Return the [X, Y] coordinate for the center point of the cell that contains the specified text.  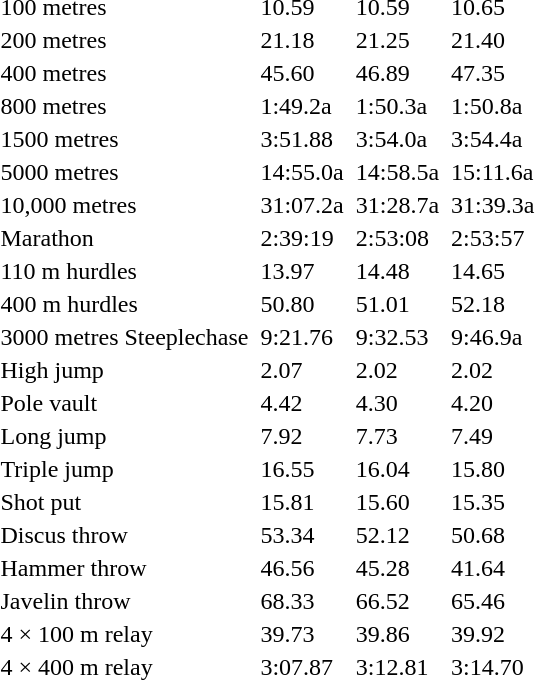
21.18 [302, 40]
51.01 [397, 304]
21.25 [397, 40]
46.56 [302, 568]
2.02 [397, 370]
1:50.3a [397, 106]
4.42 [302, 403]
1:49.2a [302, 106]
53.34 [302, 535]
68.33 [302, 601]
13.97 [302, 271]
3:51.88 [302, 139]
7.73 [397, 436]
7.92 [302, 436]
31:28.7a [397, 205]
39.73 [302, 634]
2:53:08 [397, 238]
45.60 [302, 73]
50.80 [302, 304]
46.89 [397, 73]
9:21.76 [302, 337]
14:55.0a [302, 172]
4.30 [397, 403]
45.28 [397, 568]
15.81 [302, 502]
16.04 [397, 469]
66.52 [397, 601]
16.55 [302, 469]
15.60 [397, 502]
14.48 [397, 271]
52.12 [397, 535]
31:07.2a [302, 205]
2.07 [302, 370]
39.86 [397, 634]
3:54.0a [397, 139]
9:32.53 [397, 337]
2:39:19 [302, 238]
14:58.5a [397, 172]
